Identify which cell holds the provided text, then report its [X, Y] central coordinate. 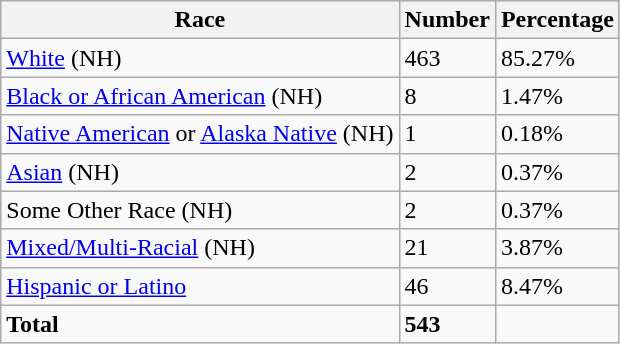
463 [447, 58]
Number [447, 20]
Race [200, 20]
Total [200, 324]
Some Other Race (NH) [200, 210]
Percentage [557, 20]
White (NH) [200, 58]
46 [447, 286]
Native American or Alaska Native (NH) [200, 134]
Hispanic or Latino [200, 286]
1 [447, 134]
85.27% [557, 58]
Mixed/Multi-Racial (NH) [200, 248]
8.47% [557, 286]
8 [447, 96]
543 [447, 324]
21 [447, 248]
Black or African American (NH) [200, 96]
3.87% [557, 248]
Asian (NH) [200, 172]
0.18% [557, 134]
1.47% [557, 96]
